Output the [X, Y] coordinate of the center of the cell containing the given text.  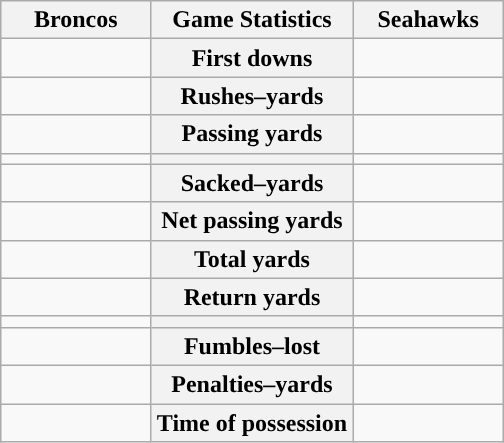
Return yards [252, 297]
Broncos [76, 20]
First downs [252, 58]
Sacked–yards [252, 183]
Time of possession [252, 423]
Net passing yards [252, 221]
Passing yards [252, 134]
Total yards [252, 259]
Game Statistics [252, 20]
Penalties–yards [252, 384]
Fumbles–lost [252, 346]
Seahawks [428, 20]
Rushes–yards [252, 96]
